Find where the given text appears and provide that cell's center as (x, y) coordinate. 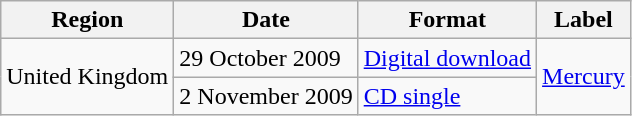
Mercury (584, 77)
Region (88, 20)
Date (266, 20)
CD single (447, 96)
Digital download (447, 58)
United Kingdom (88, 77)
Format (447, 20)
29 October 2009 (266, 58)
2 November 2009 (266, 96)
Label (584, 20)
